Return the (X, Y) coordinate for the center point of the cell that contains the specified text.  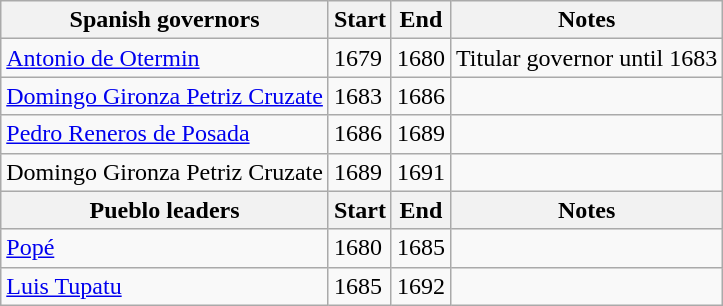
Antonio de Otermin (165, 58)
Titular governor until 1683 (586, 58)
Luis Tupatu (165, 286)
1683 (360, 96)
1679 (360, 58)
1691 (420, 172)
Popé (165, 248)
Pedro Reneros de Posada (165, 134)
Pueblo leaders (165, 210)
Spanish governors (165, 20)
1692 (420, 286)
